From the cell containing the given text, extract its center point as [X, Y] coordinate. 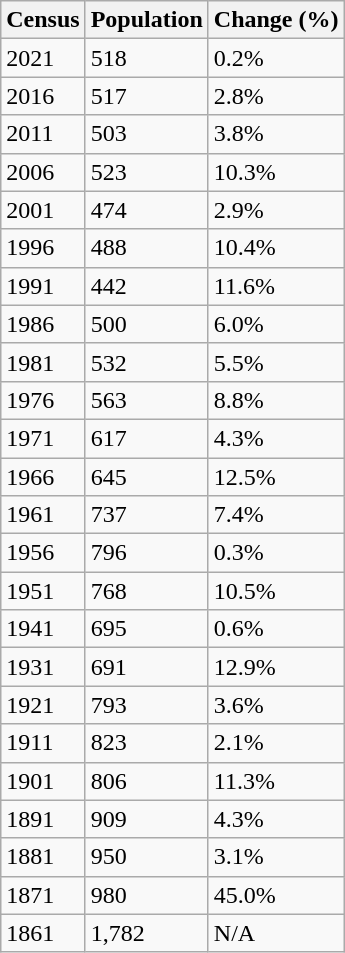
1996 [43, 248]
1956 [43, 553]
950 [146, 857]
523 [146, 172]
Population [146, 20]
563 [146, 400]
3.8% [276, 134]
1861 [43, 933]
2011 [43, 134]
768 [146, 591]
12.5% [276, 477]
532 [146, 362]
1931 [43, 667]
Change (%) [276, 20]
11.3% [276, 781]
1981 [43, 362]
10.4% [276, 248]
2016 [43, 96]
45.0% [276, 895]
806 [146, 781]
1986 [43, 324]
1961 [43, 515]
1901 [43, 781]
488 [146, 248]
10.5% [276, 591]
518 [146, 58]
0.3% [276, 553]
1941 [43, 629]
1971 [43, 438]
3.1% [276, 857]
796 [146, 553]
7.4% [276, 515]
645 [146, 477]
2.8% [276, 96]
1911 [43, 743]
737 [146, 515]
442 [146, 286]
N/A [276, 933]
2.1% [276, 743]
1891 [43, 819]
517 [146, 96]
6.0% [276, 324]
500 [146, 324]
11.6% [276, 286]
1976 [43, 400]
980 [146, 895]
10.3% [276, 172]
5.5% [276, 362]
1921 [43, 705]
1951 [43, 591]
1,782 [146, 933]
0.2% [276, 58]
2.9% [276, 210]
474 [146, 210]
8.8% [276, 400]
695 [146, 629]
1966 [43, 477]
793 [146, 705]
691 [146, 667]
1881 [43, 857]
0.6% [276, 629]
1991 [43, 286]
503 [146, 134]
823 [146, 743]
909 [146, 819]
Census [43, 20]
2006 [43, 172]
12.9% [276, 667]
3.6% [276, 705]
2001 [43, 210]
1871 [43, 895]
617 [146, 438]
2021 [43, 58]
